Find where the given text appears and provide that cell's center as [X, Y] coordinate. 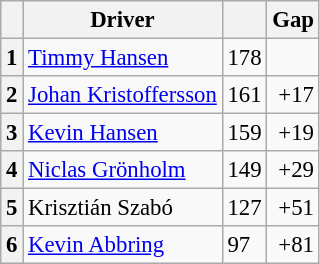
Kevin Abbring [122, 245]
+51 [293, 208]
4 [12, 170]
Krisztián Szabó [122, 208]
Kevin Hansen [122, 133]
+17 [293, 95]
178 [244, 58]
149 [244, 170]
3 [12, 133]
Niclas Grönholm [122, 170]
2 [12, 95]
Timmy Hansen [122, 58]
Johan Kristoffersson [122, 95]
161 [244, 95]
97 [244, 245]
Driver [122, 20]
+29 [293, 170]
127 [244, 208]
5 [12, 208]
1 [12, 58]
Gap [293, 20]
159 [244, 133]
+19 [293, 133]
+81 [293, 245]
6 [12, 245]
